Scan for the cell matching the given text and deliver its (X, Y) coordinate at center. 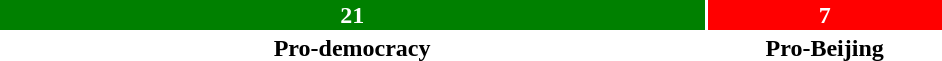
21 (352, 15)
7 (824, 15)
